Determine the (X, Y) coordinate at the center of the cell enclosing the given text.  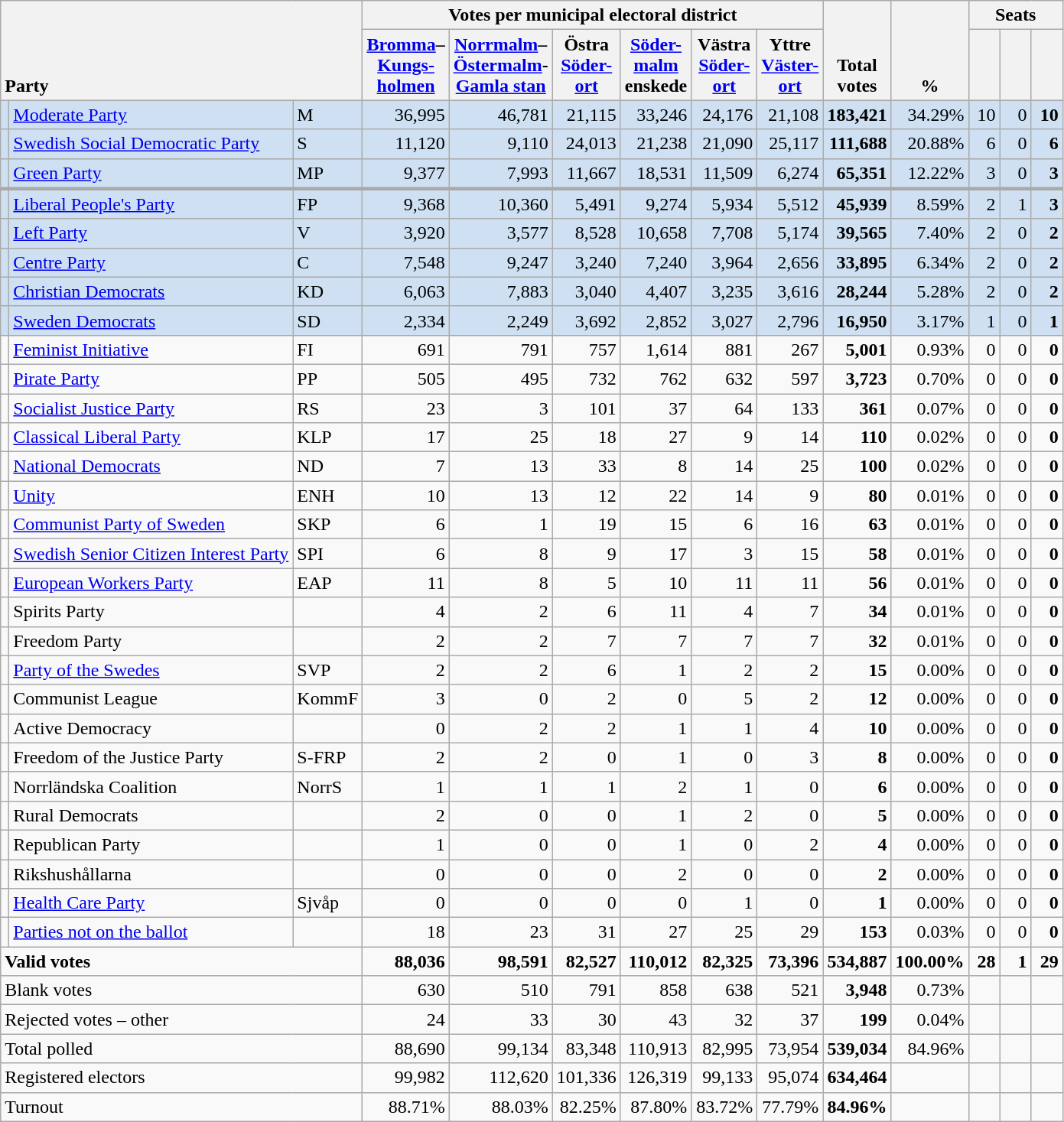
EAP (327, 583)
20.88% (930, 144)
110,913 (656, 1049)
9,247 (500, 262)
83,348 (586, 1049)
45,939 (857, 204)
RS (327, 408)
82,995 (724, 1049)
7,993 (500, 174)
5,174 (790, 233)
99,982 (405, 1078)
100.00% (930, 961)
28 (984, 961)
46,781 (500, 115)
Sjvåp (327, 903)
95,074 (790, 1078)
24,013 (586, 144)
8,528 (586, 233)
110,012 (656, 961)
183,421 (857, 115)
199 (857, 1020)
2,852 (656, 320)
Party of the Swedes (151, 670)
7.40% (930, 233)
MP (327, 174)
Christian Democrats (151, 291)
SPI (327, 554)
82,325 (724, 961)
82.25% (586, 1107)
Party (182, 50)
534,887 (857, 961)
33,895 (857, 262)
21,108 (790, 115)
597 (790, 379)
112,620 (500, 1078)
7,883 (500, 291)
18,531 (656, 174)
153 (857, 932)
% (930, 50)
0.03% (930, 932)
Turnout (182, 1107)
Spirits Party (151, 612)
Health Care Party (151, 903)
24 (405, 1020)
361 (857, 408)
34.29% (930, 115)
Rejected votes – other (182, 1020)
100 (857, 467)
2,796 (790, 320)
Freedom of the Justice Party (151, 757)
Socialist Justice Party (151, 408)
6,274 (790, 174)
PP (327, 379)
6,063 (405, 291)
36,995 (405, 115)
267 (790, 350)
21,238 (656, 144)
Total polled (182, 1049)
Rural Democrats (151, 815)
Yttre Väster- ort (790, 65)
5.28% (930, 291)
16 (790, 525)
Norrländska Coalition (151, 786)
KommF (327, 699)
Active Democracy (151, 728)
634,464 (857, 1078)
5,512 (790, 204)
Blank votes (182, 990)
3,964 (724, 262)
22 (656, 496)
10,360 (500, 204)
12.22% (930, 174)
762 (656, 379)
Pirate Party (151, 379)
7,708 (724, 233)
21,090 (724, 144)
495 (500, 379)
C (327, 262)
3,240 (586, 262)
30 (586, 1020)
Feminist Initiative (151, 350)
3,040 (586, 291)
Parties not on the ballot (151, 932)
Green Party (151, 174)
8.59% (930, 204)
82,527 (586, 961)
Östra Söder- ort (586, 65)
732 (586, 379)
0.93% (930, 350)
11,667 (586, 174)
5,001 (857, 350)
Total votes (857, 50)
Söder- malm enskede (656, 65)
Communist Party of Sweden (151, 525)
505 (405, 379)
Valid votes (182, 961)
Communist League (151, 699)
2,249 (500, 320)
881 (724, 350)
Classical Liberal Party (151, 437)
NorrS (327, 786)
9,274 (656, 204)
133 (790, 408)
V (327, 233)
Centre Party (151, 262)
73,396 (790, 961)
88.03% (500, 1107)
126,319 (656, 1078)
33,246 (656, 115)
3,235 (724, 291)
Republican Party (151, 844)
0.73% (930, 990)
64 (724, 408)
3,577 (500, 233)
56 (857, 583)
10,658 (656, 233)
Seats (1016, 15)
Sweden Democrats (151, 320)
98,591 (500, 961)
88,690 (405, 1049)
2,656 (790, 262)
S-FRP (327, 757)
9,110 (500, 144)
25,117 (790, 144)
16,950 (857, 320)
Liberal People's Party (151, 204)
3,948 (857, 990)
3.17% (930, 320)
Freedom Party (151, 641)
7,548 (405, 262)
4,407 (656, 291)
Bromma–Kungs- holmen (405, 65)
Swedish Senior Citizen Interest Party (151, 554)
3,616 (790, 291)
5,491 (586, 204)
88.71% (405, 1107)
0.07% (930, 408)
73,954 (790, 1049)
Rikshushållarna (151, 874)
34 (857, 612)
11,120 (405, 144)
2,334 (405, 320)
3,692 (586, 320)
11,509 (724, 174)
Votes per municipal electoral district (593, 15)
7,240 (656, 262)
99,133 (724, 1078)
Left Party (151, 233)
FP (327, 204)
77.79% (790, 1107)
Norrmalm–Östermalm- Gamla stan (500, 65)
111,688 (857, 144)
ENH (327, 496)
Swedish Social Democratic Party (151, 144)
European Workers Party (151, 583)
KLP (327, 437)
63 (857, 525)
39,565 (857, 233)
SD (327, 320)
3,027 (724, 320)
9,377 (405, 174)
Registered electors (182, 1078)
101,336 (586, 1078)
6.34% (930, 262)
3,723 (857, 379)
632 (724, 379)
858 (656, 990)
0.70% (930, 379)
43 (656, 1020)
691 (405, 350)
ND (327, 467)
80 (857, 496)
757 (586, 350)
24,176 (724, 115)
3,920 (405, 233)
Unity (151, 496)
19 (586, 525)
31 (586, 932)
SVP (327, 670)
Moderate Party (151, 115)
21,115 (586, 115)
5,934 (724, 204)
539,034 (857, 1049)
88,036 (405, 961)
1,614 (656, 350)
83.72% (724, 1107)
Västra Söder- ort (724, 65)
KD (327, 291)
9,368 (405, 204)
101 (586, 408)
87.80% (656, 1107)
FI (327, 350)
M (327, 115)
630 (405, 990)
National Democrats (151, 467)
65,351 (857, 174)
S (327, 144)
SKP (327, 525)
99,134 (500, 1049)
510 (500, 990)
638 (724, 990)
521 (790, 990)
110 (857, 437)
0.04% (930, 1020)
28,244 (857, 291)
58 (857, 554)
